Search for the cell housing the specified text and yield its [x, y] center coordinate. 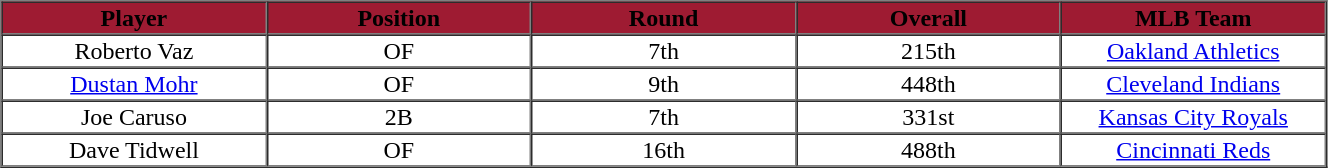
2B [398, 116]
9th [664, 84]
MLB Team [1194, 18]
488th [928, 150]
331st [928, 116]
Joe Caruso [134, 116]
16th [664, 150]
Cincinnati Reds [1194, 150]
Dustan Mohr [134, 84]
Round [664, 18]
Position [398, 18]
Roberto Vaz [134, 50]
Overall [928, 18]
Dave Tidwell [134, 150]
Kansas City Royals [1194, 116]
215th [928, 50]
Cleveland Indians [1194, 84]
Player [134, 18]
Oakland Athletics [1194, 50]
448th [928, 84]
